Output the (X, Y) coordinate of the center of the cell containing the given text.  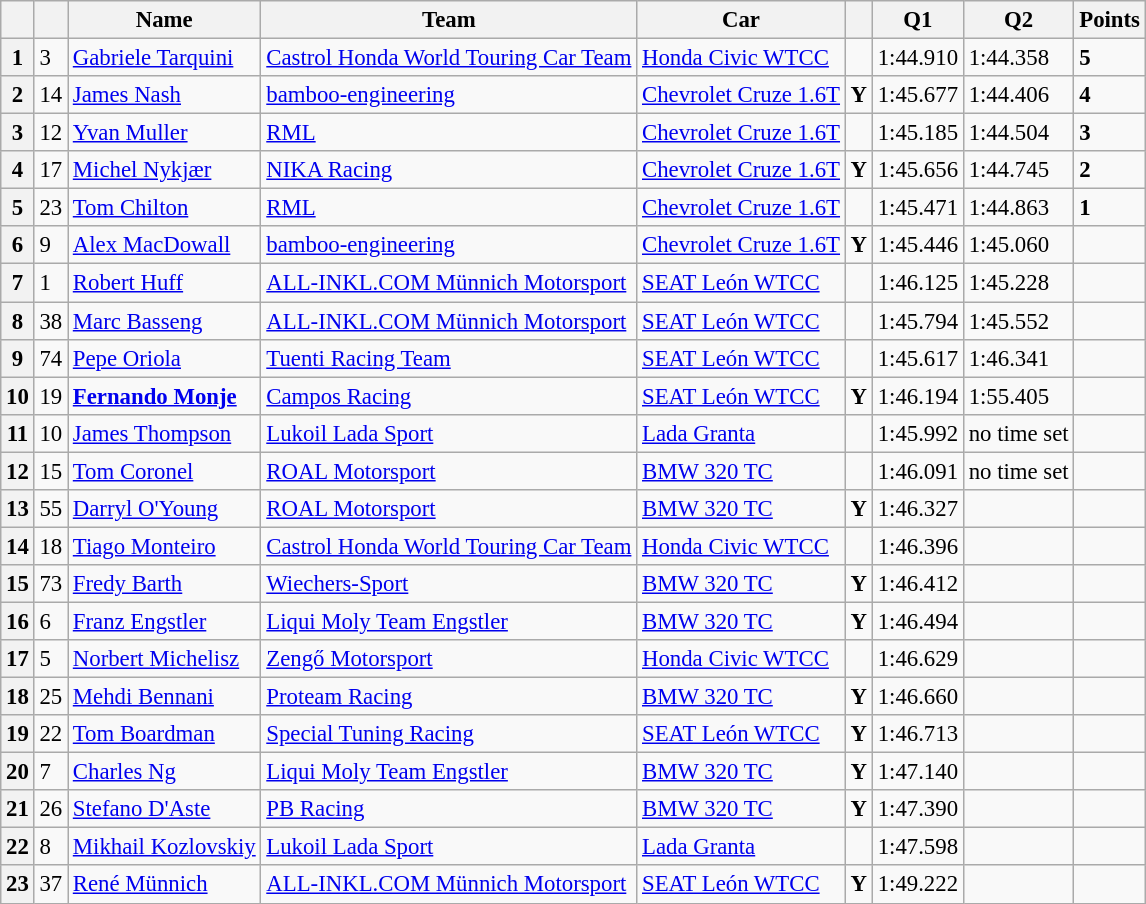
Franz Engstler (164, 621)
Yvan Muller (164, 133)
Name (164, 20)
Alex MacDowall (164, 245)
1:46.194 (918, 396)
1:46.396 (918, 546)
Special Tuning Racing (449, 734)
Darryl O'Young (164, 509)
25 (50, 697)
James Nash (164, 95)
René Münnich (164, 885)
1:44.358 (1018, 58)
Tuenti Racing Team (449, 358)
11 (18, 433)
Campos Racing (449, 396)
1:46.660 (918, 697)
Q1 (918, 20)
1:45.446 (918, 245)
55 (50, 509)
Proteam Racing (449, 697)
37 (50, 885)
1:49.222 (918, 885)
1:46.327 (918, 509)
1:47.390 (918, 809)
Tom Boardman (164, 734)
James Thompson (164, 433)
1:45.185 (918, 133)
1:46.713 (918, 734)
Wiechers-Sport (449, 584)
1:45.471 (918, 208)
Robert Huff (164, 283)
1:45.617 (918, 358)
1:45.677 (918, 95)
74 (50, 358)
Points (1110, 20)
Q2 (1018, 20)
1:45.552 (1018, 321)
21 (18, 809)
Fernando Monje (164, 396)
Stefano D'Aste (164, 809)
1:44.406 (1018, 95)
1:44.504 (1018, 133)
1:46.412 (918, 584)
1:45.060 (1018, 245)
Michel Nykjær (164, 170)
73 (50, 584)
Mikhail Kozlovskiy (164, 847)
1:47.598 (918, 847)
Team (449, 20)
Zengő Motorsport (449, 659)
Mehdi Bennani (164, 697)
Tom Chilton (164, 208)
13 (18, 509)
1:47.140 (918, 772)
1:46.125 (918, 283)
1:45.656 (918, 170)
NIKA Racing (449, 170)
38 (50, 321)
1:46.629 (918, 659)
1:44.863 (1018, 208)
20 (18, 772)
Fredy Barth (164, 584)
1:55.405 (1018, 396)
Gabriele Tarquini (164, 58)
1:46.494 (918, 621)
Pepe Oriola (164, 358)
Norbert Michelisz (164, 659)
26 (50, 809)
PB Racing (449, 809)
16 (18, 621)
1:45.228 (1018, 283)
Charles Ng (164, 772)
Car (742, 20)
1:46.091 (918, 471)
1:45.794 (918, 321)
1:45.992 (918, 433)
1:44.745 (1018, 170)
1:46.341 (1018, 358)
1:44.910 (918, 58)
Tiago Monteiro (164, 546)
Marc Basseng (164, 321)
Tom Coronel (164, 471)
